Pinpoint the cell where the given text exists, returning its (x, y) midpoint coordinate. 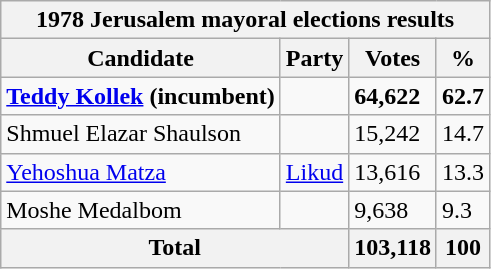
Candidate (141, 58)
9,638 (393, 210)
% (462, 58)
Likud (314, 172)
Yehoshua Matza (141, 172)
9.3 (462, 210)
Teddy Kollek (incumbent) (141, 96)
13,616 (393, 172)
Party (314, 58)
103,118 (393, 248)
1978 Jerusalem mayoral elections results (246, 20)
13.3 (462, 172)
14.7 (462, 134)
100 (462, 248)
Moshe Medalbom (141, 210)
Shmuel Elazar Shaulson (141, 134)
Total (175, 248)
62.7 (462, 96)
64,622 (393, 96)
15,242 (393, 134)
Votes (393, 58)
